Provide the [x, y] coordinate of the cell's center where the given text is located.  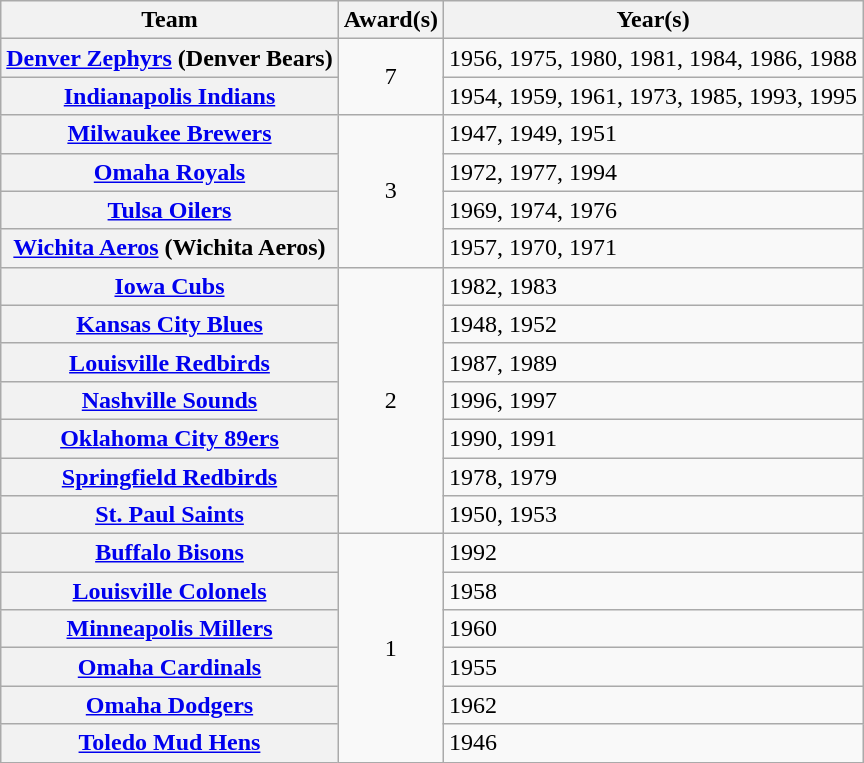
2 [390, 400]
1 [390, 648]
1972, 1977, 1994 [654, 172]
Denver Zephyrs (Denver Bears) [170, 58]
Springfield Redbirds [170, 477]
1960 [654, 629]
1950, 1953 [654, 515]
1962 [654, 705]
1978, 1979 [654, 477]
Omaha Dodgers [170, 705]
1957, 1970, 1971 [654, 248]
7 [390, 77]
3 [390, 191]
1990, 1991 [654, 438]
1947, 1949, 1951 [654, 134]
Team [170, 20]
Oklahoma City 89ers [170, 438]
Tulsa Oilers [170, 210]
Toledo Mud Hens [170, 743]
Nashville Sounds [170, 400]
1954, 1959, 1961, 1973, 1985, 1993, 1995 [654, 96]
Louisville Redbirds [170, 362]
1956, 1975, 1980, 1981, 1984, 1986, 1988 [654, 58]
1969, 1974, 1976 [654, 210]
Wichita Aeros (Wichita Aeros) [170, 248]
Kansas City Blues [170, 324]
1946 [654, 743]
Milwaukee Brewers [170, 134]
Iowa Cubs [170, 286]
Omaha Royals [170, 172]
Award(s) [390, 20]
Buffalo Bisons [170, 553]
1992 [654, 553]
Indianapolis Indians [170, 96]
Omaha Cardinals [170, 667]
Minneapolis Millers [170, 629]
1996, 1997 [654, 400]
1955 [654, 667]
1982, 1983 [654, 286]
St. Paul Saints [170, 515]
1987, 1989 [654, 362]
Year(s) [654, 20]
1948, 1952 [654, 324]
Louisville Colonels [170, 591]
1958 [654, 591]
